Output the (X, Y) coordinate of the center of the cell containing the given text.  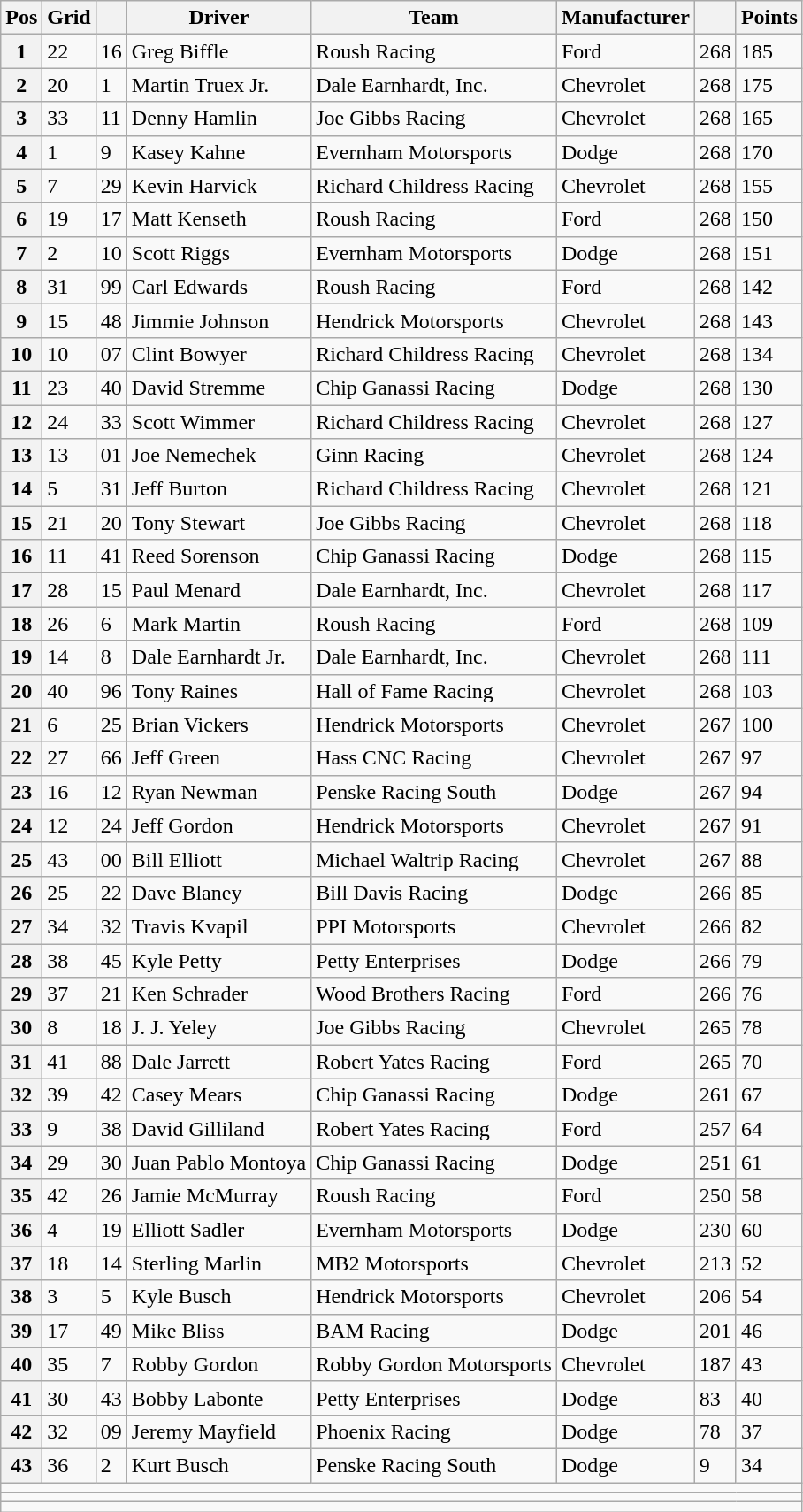
Kevin Harvick (218, 186)
150 (769, 219)
Paul Menard (218, 590)
Phoenix Racing (434, 1431)
66 (111, 758)
01 (111, 456)
96 (111, 691)
Sterling Marlin (218, 1263)
170 (769, 152)
Bill Davis Racing (434, 893)
Michael Waltrip Racing (434, 859)
175 (769, 85)
Jeff Burton (218, 489)
Denny Hamlin (218, 119)
79 (769, 960)
Kyle Petty (218, 960)
Joe Nemechek (218, 456)
142 (769, 287)
103 (769, 691)
Dale Jarrett (218, 1062)
201 (715, 1331)
99 (111, 287)
94 (769, 792)
124 (769, 456)
Jimmie Johnson (218, 320)
Matt Kenseth (218, 219)
David Stremme (218, 388)
91 (769, 825)
187 (715, 1364)
Team (434, 18)
46 (769, 1331)
49 (111, 1331)
185 (769, 51)
143 (769, 320)
Pos (21, 18)
Clint Bowyer (218, 354)
Elliott Sadler (218, 1230)
Robby Gordon (218, 1364)
Scott Wimmer (218, 422)
206 (715, 1297)
67 (769, 1095)
Kyle Busch (218, 1297)
117 (769, 590)
52 (769, 1263)
Martin Truex Jr. (218, 85)
Grid (69, 18)
165 (769, 119)
60 (769, 1230)
J. J. Yeley (218, 1028)
130 (769, 388)
109 (769, 624)
Jeremy Mayfield (218, 1431)
Greg Biffle (218, 51)
151 (769, 253)
PPI Motorsports (434, 926)
Robby Gordon Motorsports (434, 1364)
Casey Mears (218, 1095)
Ginn Racing (434, 456)
Jeff Green (218, 758)
118 (769, 523)
Jeff Gordon (218, 825)
213 (715, 1263)
127 (769, 422)
Mark Martin (218, 624)
Juan Pablo Montoya (218, 1163)
BAM Racing (434, 1331)
100 (769, 725)
134 (769, 354)
Dave Blaney (218, 893)
97 (769, 758)
257 (715, 1129)
58 (769, 1196)
230 (715, 1230)
Mike Bliss (218, 1331)
85 (769, 893)
07 (111, 354)
09 (111, 1431)
64 (769, 1129)
Carl Edwards (218, 287)
Reed Sorenson (218, 556)
Manufacturer (625, 18)
Kurt Busch (218, 1465)
Points (769, 18)
00 (111, 859)
61 (769, 1163)
Tony Stewart (218, 523)
Wood Brothers Racing (434, 994)
Tony Raines (218, 691)
83 (715, 1398)
Driver (218, 18)
Brian Vickers (218, 725)
250 (715, 1196)
Jamie McMurray (218, 1196)
Ryan Newman (218, 792)
Kasey Kahne (218, 152)
MB2 Motorsports (434, 1263)
Bobby Labonte (218, 1398)
45 (111, 960)
Scott Riggs (218, 253)
261 (715, 1095)
70 (769, 1062)
Travis Kvapil (218, 926)
48 (111, 320)
Dale Earnhardt Jr. (218, 657)
Ken Schrader (218, 994)
Hass CNC Racing (434, 758)
54 (769, 1297)
David Gilliland (218, 1129)
115 (769, 556)
251 (715, 1163)
111 (769, 657)
Bill Elliott (218, 859)
121 (769, 489)
Hall of Fame Racing (434, 691)
155 (769, 186)
76 (769, 994)
82 (769, 926)
